From the cell containing the given text, extract its center point as (x, y) coordinate. 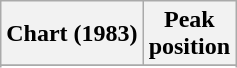
Chart (1983) (72, 34)
Peakposition (189, 34)
